Determine the [x, y] coordinate at the center of the cell enclosing the given text.  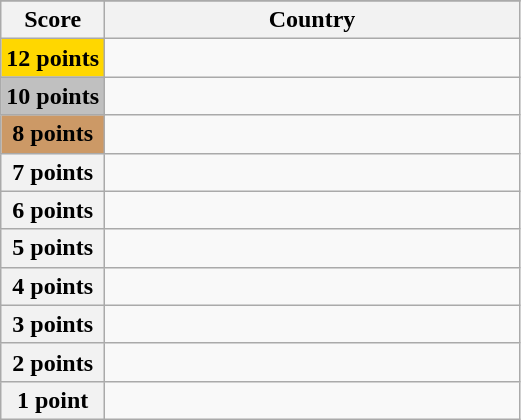
6 points [53, 210]
12 points [53, 58]
4 points [53, 286]
8 points [53, 134]
5 points [53, 248]
7 points [53, 172]
1 point [53, 400]
2 points [53, 362]
10 points [53, 96]
Country [312, 20]
3 points [53, 324]
Score [53, 20]
